Locate the cell with the specified text and output its (X, Y) center coordinate. 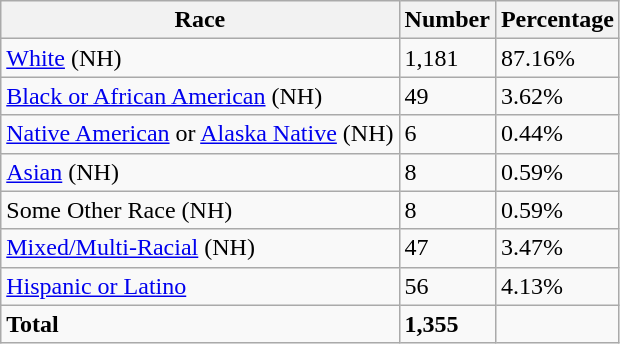
4.13% (557, 286)
Mixed/Multi-Racial (NH) (200, 248)
87.16% (557, 58)
Black or African American (NH) (200, 96)
3.47% (557, 248)
6 (447, 134)
1,181 (447, 58)
Total (200, 324)
1,355 (447, 324)
0.44% (557, 134)
Native American or Alaska Native (NH) (200, 134)
Some Other Race (NH) (200, 210)
49 (447, 96)
56 (447, 286)
3.62% (557, 96)
Asian (NH) (200, 172)
Hispanic or Latino (200, 286)
White (NH) (200, 58)
47 (447, 248)
Race (200, 20)
Number (447, 20)
Percentage (557, 20)
